Return the [x, y] coordinate for the center point of the cell that contains the specified text.  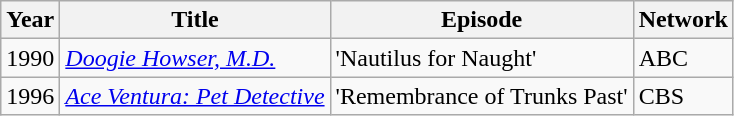
ABC [683, 58]
CBS [683, 96]
1996 [30, 96]
Episode [482, 20]
'Nautilus for Naught' [482, 58]
Year [30, 20]
1990 [30, 58]
Doogie Howser, M.D. [195, 58]
Network [683, 20]
'Remembrance of Trunks Past' [482, 96]
Ace Ventura: Pet Detective [195, 96]
Title [195, 20]
